Search for the cell housing the specified text and yield its [X, Y] center coordinate. 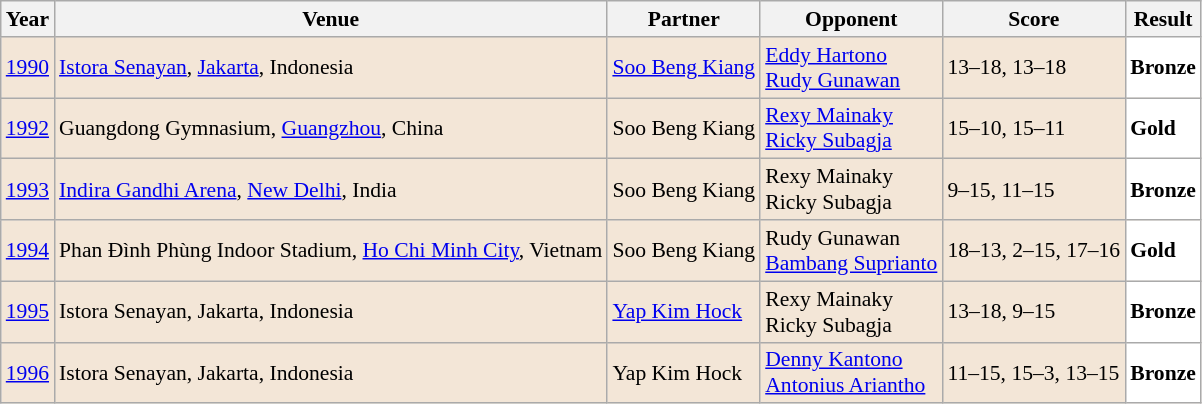
1990 [28, 68]
1996 [28, 372]
9–15, 11–15 [1034, 190]
Result [1163, 19]
Denny Kantono Antonius Ariantho [851, 372]
13–18, 9–15 [1034, 312]
1993 [28, 190]
13–18, 13–18 [1034, 68]
Venue [330, 19]
Indira Gandhi Arena, New Delhi, India [330, 190]
18–13, 2–15, 17–16 [1034, 250]
Rudy Gunawan Bambang Suprianto [851, 250]
Opponent [851, 19]
15–10, 15–11 [1034, 128]
Score [1034, 19]
1994 [28, 250]
Partner [684, 19]
Eddy Hartono Rudy Gunawan [851, 68]
Year [28, 19]
1995 [28, 312]
Phan Đình Phùng Indoor Stadium, Ho Chi Minh City, Vietnam [330, 250]
Guangdong Gymnasium, Guangzhou, China [330, 128]
11–15, 15–3, 13–15 [1034, 372]
1992 [28, 128]
